Output the (x, y) coordinate of the center of the cell containing the given text.  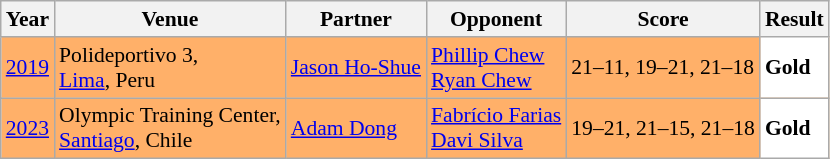
2019 (28, 68)
Adam Dong (356, 128)
Olympic Training Center,Santiago, Chile (170, 128)
Opponent (496, 19)
2023 (28, 128)
Jason Ho-Shue (356, 68)
Partner (356, 19)
21–11, 19–21, 21–18 (663, 68)
Result (794, 19)
Score (663, 19)
Venue (170, 19)
Phillip Chew Ryan Chew (496, 68)
Fabrício Farias Davi Silva (496, 128)
Polideportivo 3,Lima, Peru (170, 68)
19–21, 21–15, 21–18 (663, 128)
Year (28, 19)
